Pinpoint the cell where the given text exists, returning its [x, y] midpoint coordinate. 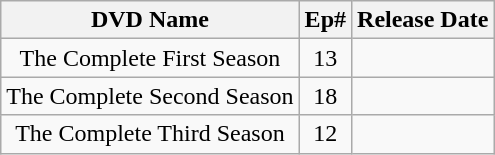
12 [325, 134]
13 [325, 58]
The Complete First Season [150, 58]
The Complete Third Season [150, 134]
The Complete Second Season [150, 96]
DVD Name [150, 20]
18 [325, 96]
Release Date [423, 20]
Ep# [325, 20]
